Capture the cell that displays the provided text and extract its [x, y] central coordinate. 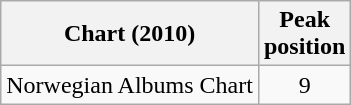
Norwegian Albums Chart [130, 85]
Peakposition [304, 34]
Chart (2010) [130, 34]
9 [304, 85]
